Find where the given text appears and provide that cell's center as [X, Y] coordinate. 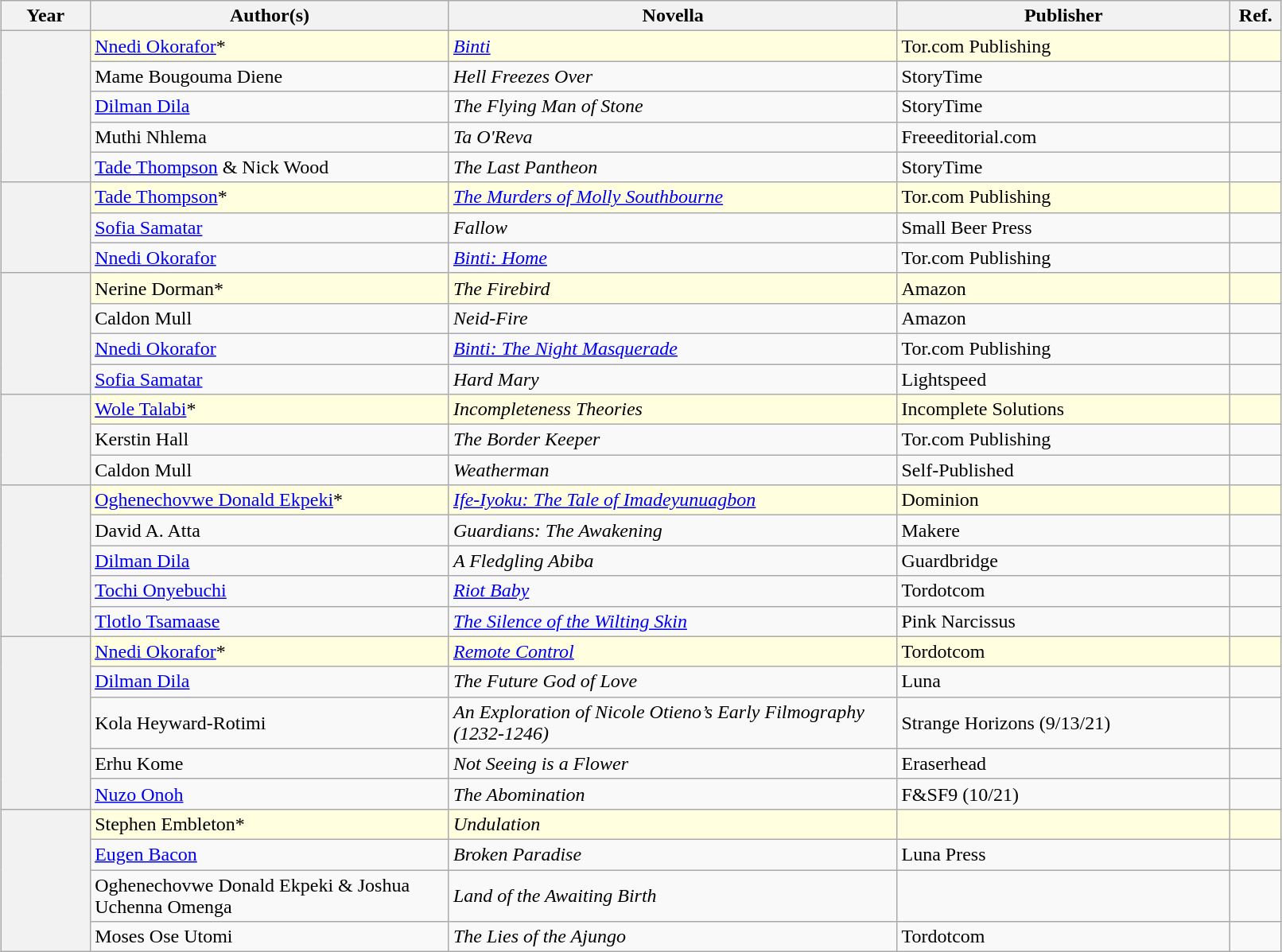
Muthi Nhlema [270, 137]
The Lies of the Ajungo [673, 937]
Novella [673, 16]
Nuzo Onoh [270, 794]
Riot Baby [673, 591]
Tochi Onyebuchi [270, 591]
Fallow [673, 227]
Luna [1064, 682]
Tade Thompson* [270, 197]
Tlotlo Tsamaase [270, 621]
A Fledgling Abiba [673, 561]
The Future God of Love [673, 682]
Ref. [1256, 16]
Undulation [673, 824]
Land of the Awaiting Birth [673, 896]
Binti: Home [673, 258]
The Abomination [673, 794]
Ta O'Reva [673, 137]
Binti [673, 46]
Incomplete Solutions [1064, 410]
The Border Keeper [673, 440]
Pink Narcissus [1064, 621]
Ife-Iyoku: The Tale of Imadeyunuagbon [673, 500]
Lightspeed [1064, 379]
Weatherman [673, 470]
Eugen Bacon [270, 854]
Oghenechovwe Donald Ekpeki & Joshua Uchenna Omenga [270, 896]
Remote Control [673, 651]
Hell Freezes Over [673, 76]
Mame Bougouma Diene [270, 76]
Broken Paradise [673, 854]
Guardians: The Awakening [673, 530]
The Last Pantheon [673, 167]
Author(s) [270, 16]
Hard Mary [673, 379]
An Exploration of Nicole Otieno’s Early Filmography (1232-1246) [673, 722]
Erhu Kome [270, 764]
Not Seeing is a Flower [673, 764]
Incompleteness Theories [673, 410]
Year [46, 16]
Makere [1064, 530]
Moses Ose Utomi [270, 937]
Eraserhead [1064, 764]
Stephen Embleton* [270, 824]
The Murders of Molly Southbourne [673, 197]
The Firebird [673, 288]
Guardbridge [1064, 561]
Dominion [1064, 500]
Strange Horizons (9/13/21) [1064, 722]
Wole Talabi* [270, 410]
David A. Atta [270, 530]
Freeeditorial.com [1064, 137]
Neid-Fire [673, 318]
Nerine Dorman* [270, 288]
Kola Heyward-Rotimi [270, 722]
Small Beer Press [1064, 227]
Tade Thompson & Nick Wood [270, 167]
Self-Published [1064, 470]
Luna Press [1064, 854]
The Flying Man of Stone [673, 107]
Binti: The Night Masquerade [673, 348]
F&SF9 (10/21) [1064, 794]
Kerstin Hall [270, 440]
Oghenechovwe Donald Ekpeki* [270, 500]
Publisher [1064, 16]
The Silence of the Wilting Skin [673, 621]
